Capture the cell that displays the provided text and extract its [X, Y] central coordinate. 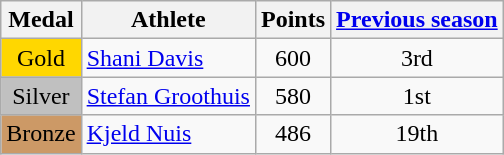
600 [292, 58]
Shani Davis [168, 58]
Kjeld Nuis [168, 134]
Previous season [418, 20]
1st [418, 96]
19th [418, 134]
Athlete [168, 20]
Medal [41, 20]
Stefan Groothuis [168, 96]
Gold [41, 58]
Points [292, 20]
3rd [418, 58]
Silver [41, 96]
Bronze [41, 134]
580 [292, 96]
486 [292, 134]
